Provide the (X, Y) coordinate of the cell's center where the given text is located.  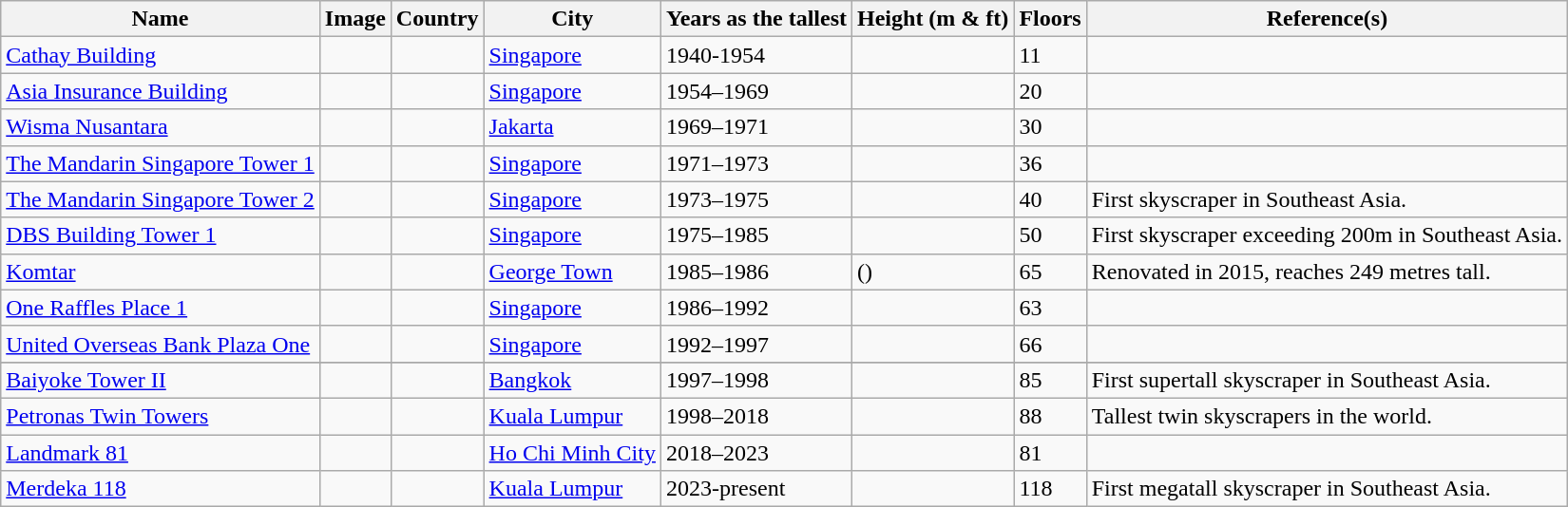
First megatall skyscraper in Southeast Asia. (1327, 489)
() (933, 272)
1985–1986 (756, 272)
66 (1050, 344)
Baiyoke Tower II (161, 380)
Reference(s) (1327, 19)
Height (m & ft) (933, 19)
First skyscraper in Southeast Asia. (1327, 199)
36 (1050, 163)
30 (1050, 127)
One Raffles Place 1 (161, 308)
Merdeka 118 (161, 489)
Asia Insurance Building (161, 91)
Wisma Nusantara (161, 127)
Petronas Twin Towers (161, 416)
United Overseas Bank Plaza One (161, 344)
20 (1050, 91)
2018–2023 (756, 453)
George Town (572, 272)
63 (1050, 308)
City (572, 19)
40 (1050, 199)
118 (1050, 489)
1954–1969 (756, 91)
1973–1975 (756, 199)
Bangkok (572, 380)
1986–1992 (756, 308)
11 (1050, 55)
Renovated in 2015, reaches 249 metres tall. (1327, 272)
1971–1973 (756, 163)
The Mandarin Singapore Tower 1 (161, 163)
Ho Chi Minh City (572, 453)
81 (1050, 453)
Image (355, 19)
50 (1050, 235)
1940-1954 (756, 55)
Cathay Building (161, 55)
1969–1971 (756, 127)
Landmark 81 (161, 453)
Komtar (161, 272)
2023-present (756, 489)
Name (161, 19)
Country (437, 19)
85 (1050, 380)
DBS Building Tower 1 (161, 235)
The Mandarin Singapore Tower 2 (161, 199)
88 (1050, 416)
Jakarta (572, 127)
1992–1997 (756, 344)
First skyscraper exceeding 200m in Southeast Asia. (1327, 235)
Tallest twin skyscrapers in the world. (1327, 416)
1975–1985 (756, 235)
Years as the tallest (756, 19)
65 (1050, 272)
First supertall skyscraper in Southeast Asia. (1327, 380)
1998–2018 (756, 416)
Floors (1050, 19)
1997–1998 (756, 380)
